Locate the cell with the specified text and output its (x, y) center coordinate. 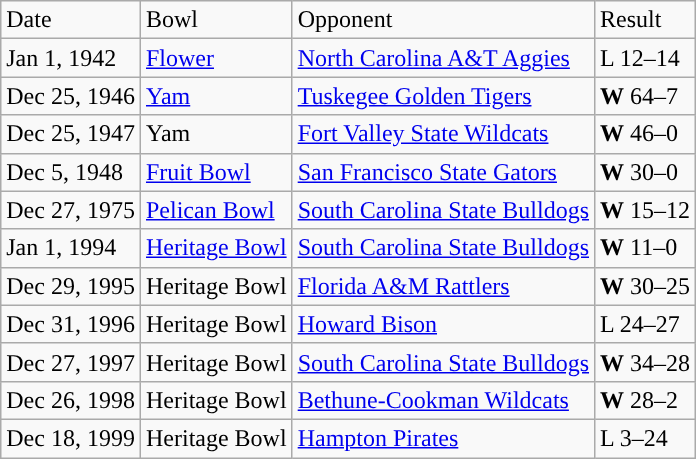
Hampton Pirates (443, 438)
Dec 31, 1996 (71, 324)
Bethune-Cookman Wildcats (443, 400)
Bowl (216, 20)
Opponent (443, 20)
Dec 18, 1999 (71, 438)
Jan 1, 1942 (71, 58)
W 30–25 (646, 286)
L 12–14 (646, 58)
North Carolina A&T Aggies (443, 58)
W 34–28 (646, 362)
Fort Valley State Wildcats (443, 134)
Dec 25, 1946 (71, 96)
Dec 26, 1998 (71, 400)
Flower (216, 58)
Jan 1, 1994 (71, 248)
Florida A&M Rattlers (443, 286)
W 28–2 (646, 400)
Howard Bison (443, 324)
W 64–7 (646, 96)
San Francisco State Gators (443, 172)
W 30–0 (646, 172)
W 15–12 (646, 210)
Date (71, 20)
Pelican Bowl (216, 210)
Dec 29, 1995 (71, 286)
Tuskegee Golden Tigers (443, 96)
Result (646, 20)
W 11–0 (646, 248)
Dec 25, 1947 (71, 134)
L 24–27 (646, 324)
Dec 5, 1948 (71, 172)
Dec 27, 1975 (71, 210)
Dec 27, 1997 (71, 362)
Fruit Bowl (216, 172)
L 3–24 (646, 438)
W 46–0 (646, 134)
